Return (x, y) of the center of cell containing provided text 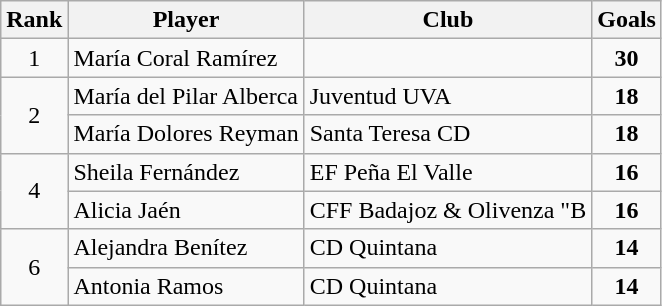
Sheila Fernández (186, 172)
6 (34, 267)
Juventud UVA (448, 96)
Club (448, 20)
Rank (34, 20)
1 (34, 58)
30 (627, 58)
María del Pilar Alberca (186, 96)
EF Peña El Valle (448, 172)
Alejandra Benítez (186, 248)
Antonia Ramos (186, 286)
Alicia Jaén (186, 210)
Goals (627, 20)
Santa Teresa CD (448, 134)
4 (34, 191)
María Coral Ramírez (186, 58)
CFF Badajoz & Olivenza "B (448, 210)
Player (186, 20)
2 (34, 115)
María Dolores Reyman (186, 134)
